Capture the cell that displays the provided text and extract its (X, Y) central coordinate. 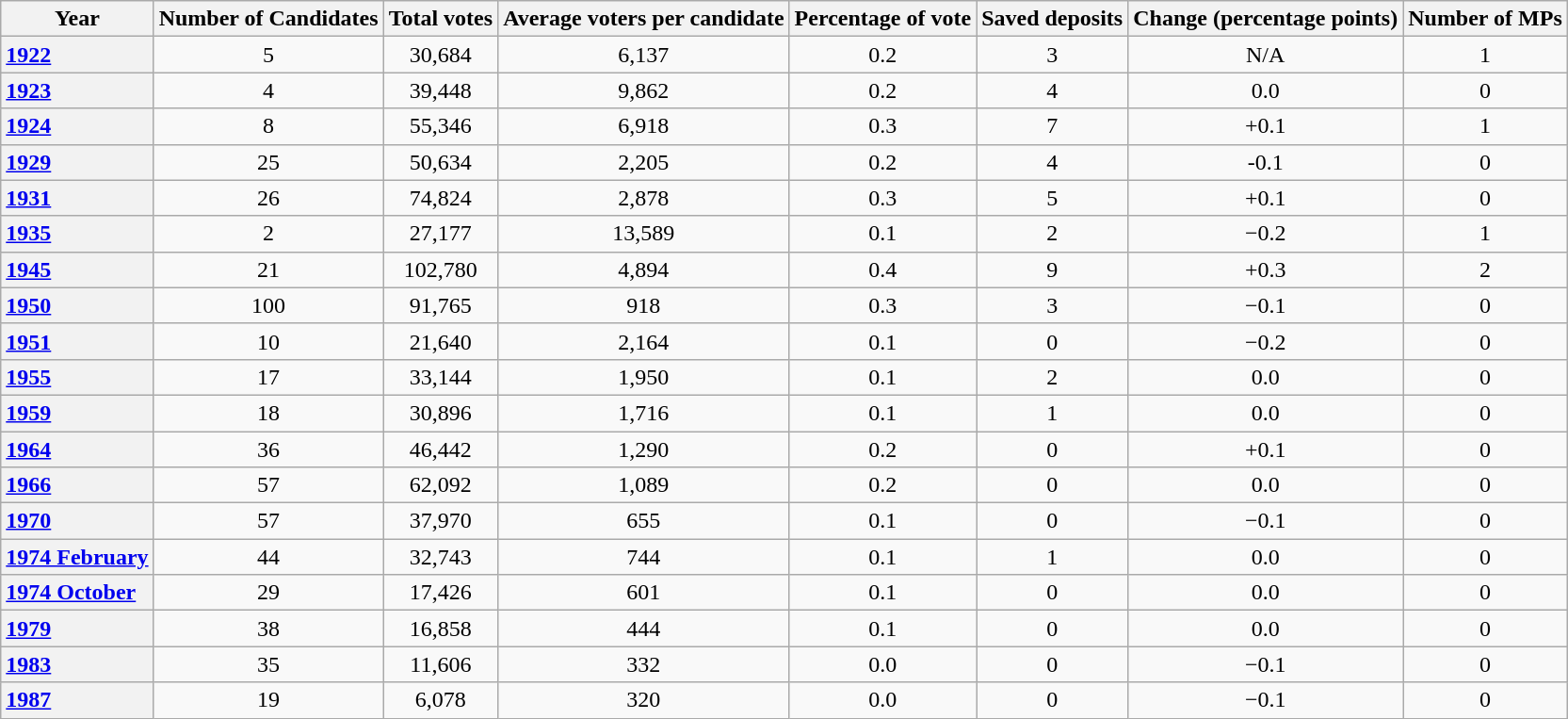
320 (644, 700)
1923 (77, 90)
30,684 (441, 55)
4,894 (644, 270)
19 (268, 700)
1959 (77, 413)
33,144 (441, 377)
100 (268, 305)
29 (268, 593)
37,970 (441, 521)
1922 (77, 55)
Change (percentage points) (1266, 19)
91,765 (441, 305)
32,743 (441, 557)
Number of Candidates (268, 19)
9 (1053, 270)
62,092 (441, 485)
10 (268, 341)
30,896 (441, 413)
Percentage of vote (883, 19)
17,426 (441, 593)
1,716 (644, 413)
1,290 (644, 449)
9,862 (644, 90)
0.4 (883, 270)
35 (268, 664)
Saved deposits (1053, 19)
39,448 (441, 90)
6,137 (644, 55)
2,164 (644, 341)
50,634 (441, 162)
25 (268, 162)
1974 February (77, 557)
26 (268, 198)
36 (268, 449)
1987 (77, 700)
1,089 (644, 485)
74,824 (441, 198)
1935 (77, 234)
1955 (77, 377)
2,205 (644, 162)
21,640 (441, 341)
Total votes (441, 19)
1950 (77, 305)
102,780 (441, 270)
1979 (77, 629)
1945 (77, 270)
38 (268, 629)
332 (644, 664)
18 (268, 413)
1966 (77, 485)
1951 (77, 341)
601 (644, 593)
918 (644, 305)
744 (644, 557)
6,918 (644, 126)
11,606 (441, 664)
1974 October (77, 593)
+0.3 (1266, 270)
1931 (77, 198)
Average voters per candidate (644, 19)
21 (268, 270)
46,442 (441, 449)
1929 (77, 162)
1,950 (644, 377)
1964 (77, 449)
Number of MPs (1486, 19)
13,589 (644, 234)
Year (77, 19)
1924 (77, 126)
1983 (77, 664)
7 (1053, 126)
N/A (1266, 55)
6,078 (441, 700)
17 (268, 377)
55,346 (441, 126)
1970 (77, 521)
16,858 (441, 629)
44 (268, 557)
-0.1 (1266, 162)
444 (644, 629)
655 (644, 521)
2,878 (644, 198)
8 (268, 126)
27,177 (441, 234)
